Extract the (x, y) coordinate from the center of the cell holding the provided text.  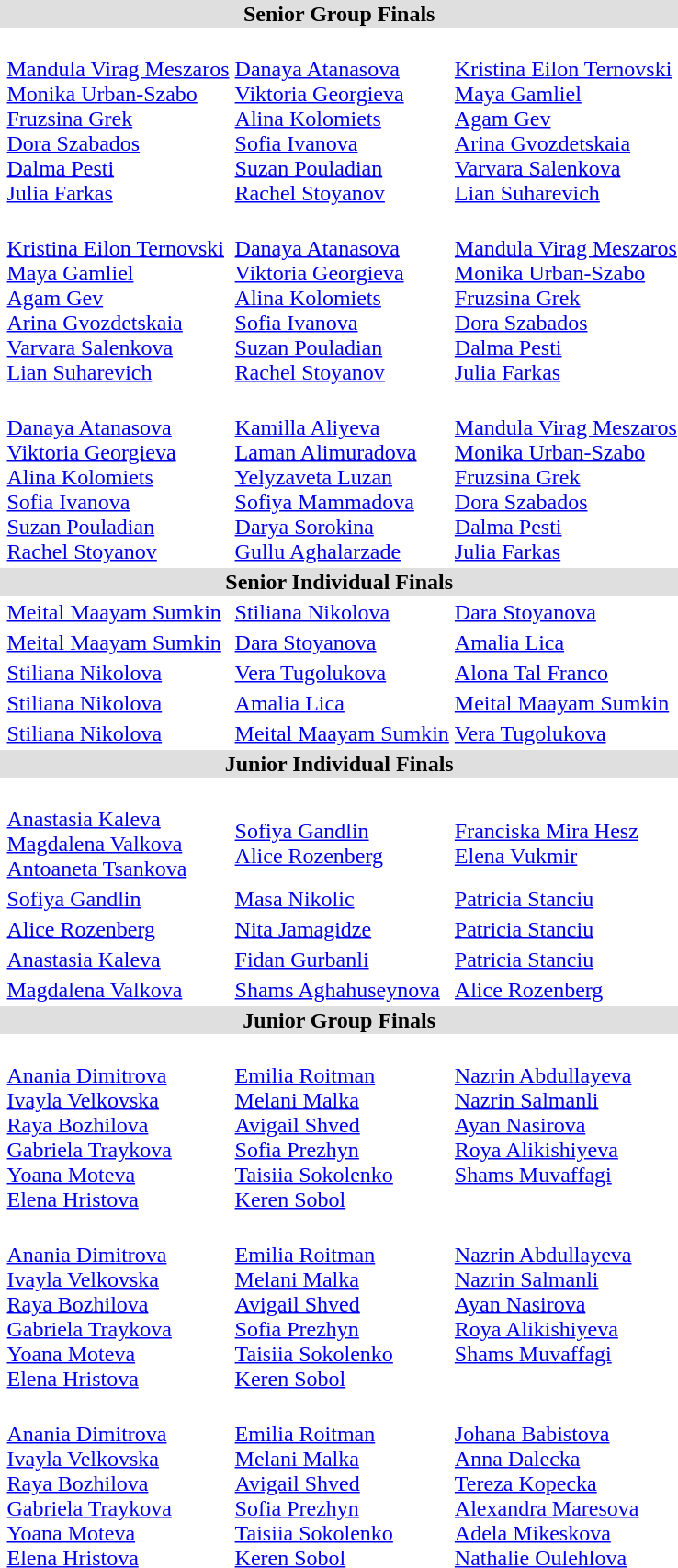
Shams Aghahuseynova (342, 990)
Anastasia Kaleva (118, 960)
Junior Group Finals (339, 1020)
Senior Individual Finals (339, 582)
Junior Individual Finals (339, 764)
Kamilla AliyevaLaman AlimuradovaYelyzaveta LuzanSofiya MammadovaDarya SorokinaGullu Aghalarzade (342, 477)
Nita Jamagidze (342, 929)
Masa Nikolic (342, 899)
Sofiya GandlinAlice Rozenberg (342, 831)
Fidan Gurbanli (342, 960)
Sofiya Gandlin (118, 899)
Franciska Mira HeszElena Vukmir (566, 831)
Magdalena Valkova (118, 990)
Alona Tal Franco (566, 673)
Anastasia KalevaMagdalena ValkovaAntoaneta Tsankova (118, 831)
Senior Group Finals (339, 14)
